Capture the cell that displays the provided text and extract its [X, Y] central coordinate. 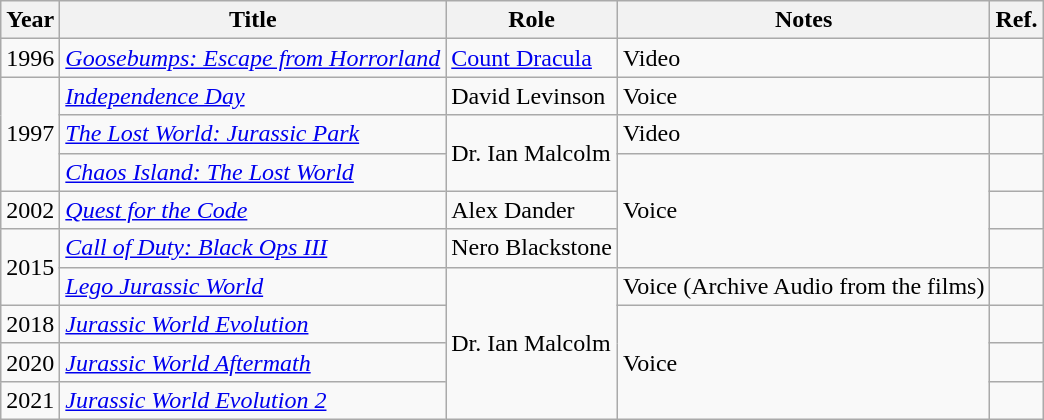
2015 [30, 267]
Jurassic World Evolution 2 [253, 400]
Year [30, 20]
1997 [30, 134]
2018 [30, 324]
2002 [30, 210]
Role [532, 20]
Independence Day [253, 96]
Title [253, 20]
2020 [30, 362]
Jurassic World Evolution [253, 324]
Voice (Archive Audio from the films) [804, 286]
Nero Blackstone [532, 248]
2021 [30, 400]
David Levinson [532, 96]
Jurassic World Aftermath [253, 362]
The Lost World: Jurassic Park [253, 134]
Alex Dander [532, 210]
Quest for the Code [253, 210]
Goosebumps: Escape from Horrorland [253, 58]
Ref. [1016, 20]
Call of Duty: Black Ops III [253, 248]
Notes [804, 20]
Chaos Island: The Lost World [253, 172]
Lego Jurassic World [253, 286]
1996 [30, 58]
Count Dracula [532, 58]
